From the cell containing the given text, extract its center point as [X, Y] coordinate. 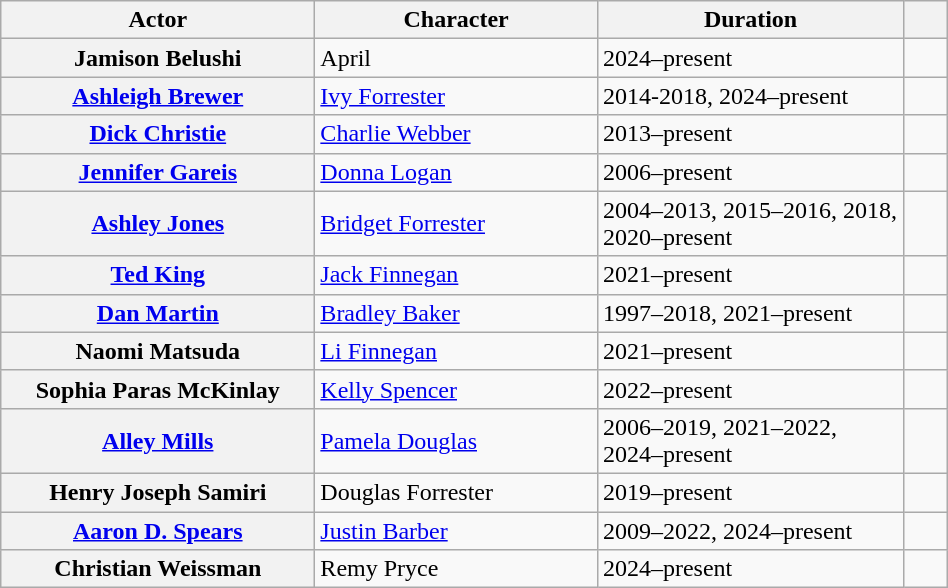
Ashleigh Brewer [158, 96]
2013–present [750, 134]
Jennifer Gareis [158, 172]
Justin Barber [456, 531]
Remy Pryce [456, 569]
Dick Christie [158, 134]
Bradley Baker [456, 313]
Jack Finnegan [456, 275]
Bridget Forrester [456, 224]
Donna Logan [456, 172]
Jamison Belushi [158, 58]
Douglas Forrester [456, 492]
Alley Mills [158, 440]
2004–2013, 2015–2016, 2018, 2020–present [750, 224]
Duration [750, 20]
2019–present [750, 492]
Character [456, 20]
2022–present [750, 389]
Sophia Paras McKinlay [158, 389]
Actor [158, 20]
Henry Joseph Samiri [158, 492]
Pamela Douglas [456, 440]
Ashley Jones [158, 224]
Naomi Matsuda [158, 351]
2006–present [750, 172]
Ted King [158, 275]
April [456, 58]
1997–2018, 2021–present [750, 313]
Kelly Spencer [456, 389]
Charlie Webber [456, 134]
Christian Weissman [158, 569]
2014-2018, 2024–present [750, 96]
2006–2019, 2021–2022, 2024–present [750, 440]
Dan Martin [158, 313]
Ivy Forrester [456, 96]
Li Finnegan [456, 351]
Aaron D. Spears [158, 531]
2009–2022, 2024–present [750, 531]
